Scan for the cell matching the given text and deliver its (x, y) coordinate at center. 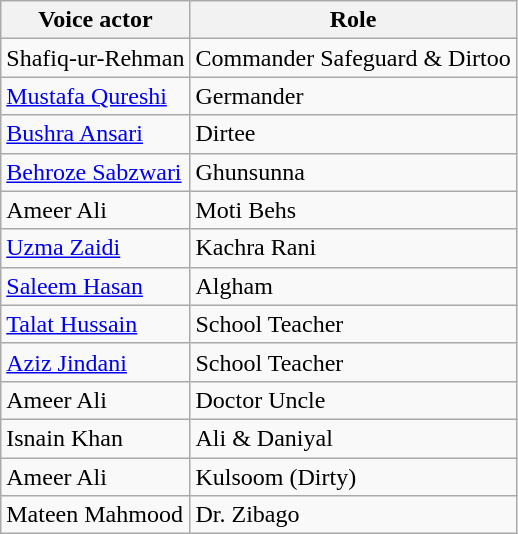
Kachra Rani (353, 248)
Dirtee (353, 134)
Isnain Khan (96, 438)
Shafiq-ur-Rehman (96, 58)
Bushra Ansari (96, 134)
Ali & Daniyal (353, 438)
Commander Safeguard & Dirtoo (353, 58)
Mateen Mahmood (96, 515)
Talat Hussain (96, 324)
Ghunsunna (353, 172)
Uzma Zaidi (96, 248)
Dr. Zibago (353, 515)
Algham (353, 286)
Moti Behs (353, 210)
Mustafa Qureshi (96, 96)
Behroze Sabzwari (96, 172)
Doctor Uncle (353, 400)
Voice actor (96, 20)
Aziz Jindani (96, 362)
Kulsoom (Dirty) (353, 477)
Saleem Hasan (96, 286)
Germander (353, 96)
Role (353, 20)
